Pinpoint the cell where the given text exists, returning its (X, Y) midpoint coordinate. 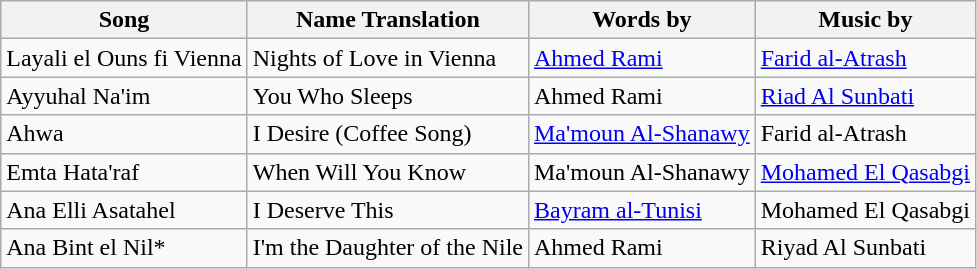
Music by (865, 20)
When Will You Know (388, 172)
Ayyuhal Na'im (124, 96)
I Desire (Coffee Song) (388, 134)
You Who Sleeps (388, 96)
Words by (642, 20)
Bayram al-Tunisi (642, 210)
I'm the Daughter of the Nile (388, 248)
Ahwa (124, 134)
Riyad Al Sunbati (865, 248)
Emta Hata'raf (124, 172)
Name Translation (388, 20)
Ana Elli Asatahel (124, 210)
Layali el Ouns fi Vienna (124, 58)
Ana Bint el Nil* (124, 248)
Nights of Love in Vienna (388, 58)
Riad Al Sunbati (865, 96)
I Deserve This (388, 210)
Song (124, 20)
